Capture the cell that displays the provided text and extract its [X, Y] central coordinate. 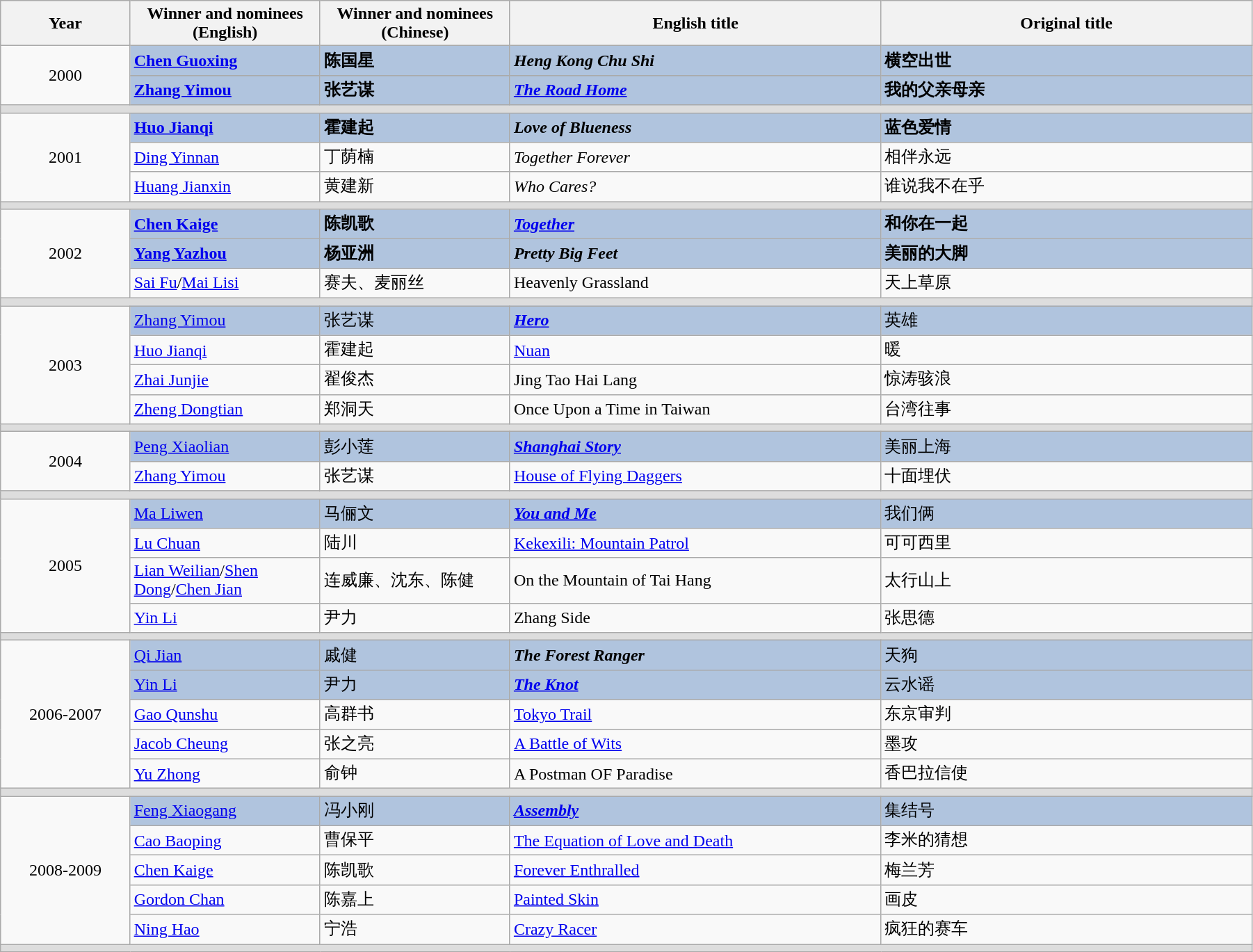
丁荫楠 [414, 157]
高群书 [414, 715]
Ning Hao [225, 929]
The Knot [695, 684]
张思德 [1067, 618]
English title [695, 24]
Year [65, 24]
2005 [65, 566]
Peng Xiaolian [225, 446]
冯小刚 [414, 811]
陆川 [414, 544]
彭小莲 [414, 446]
Original title [1067, 24]
Hero [695, 321]
The Forest Ranger [695, 655]
戚健 [414, 655]
Ding Yinnan [225, 157]
相伴永远 [1067, 157]
House of Flying Daggers [695, 476]
宁浩 [414, 929]
2000 [65, 75]
Jing Tao Hai Lang [695, 380]
Zheng Dongtian [225, 409]
Winner and nominees(English) [225, 24]
马俪文 [414, 513]
Feng Xiaogang [225, 811]
英雄 [1067, 321]
Assembly [695, 811]
可可西里 [1067, 544]
Jacob Cheung [225, 744]
台湾往事 [1067, 409]
画皮 [1067, 900]
Winner and nominees(Chinese) [414, 24]
The Road Home [695, 90]
美丽的大脚 [1067, 253]
The Equation of Love and Death [695, 840]
2002 [65, 254]
2006-2007 [65, 715]
十面埋伏 [1067, 476]
太行山上 [1067, 580]
Lu Chuan [225, 544]
Gordon Chan [225, 900]
俞钟 [414, 773]
梅兰芳 [1067, 871]
Pretty Big Feet [695, 253]
云水谣 [1067, 684]
Chen Guoxing [225, 61]
Kekexili: Mountain Patrol [695, 544]
2003 [65, 365]
Sai Fu/Mai Lisi [225, 284]
陈嘉上 [414, 900]
Zhang Side [695, 618]
Yang Yazhou [225, 253]
2001 [65, 157]
2004 [65, 462]
和你在一起 [1067, 224]
黄建新 [414, 186]
Together Forever [695, 157]
杨亚洲 [414, 253]
张之亮 [414, 744]
我的父亲母亲 [1067, 90]
谁说我不在乎 [1067, 186]
惊涛骇浪 [1067, 380]
连威廉、沈东、陈健 [414, 580]
东京审判 [1067, 715]
Tokyo Trail [695, 715]
香巴拉信使 [1067, 773]
天狗 [1067, 655]
天上草原 [1067, 284]
Huang Jianxin [225, 186]
Ma Liwen [225, 513]
Gao Qunshu [225, 715]
Love of Blueness [695, 128]
A Postman OF Paradise [695, 773]
Together [695, 224]
Cao Baoping [225, 840]
Painted Skin [695, 900]
疯狂的赛车 [1067, 929]
我们俩 [1067, 513]
蓝色爱情 [1067, 128]
On the Mountain of Tai Hang [695, 580]
美丽上海 [1067, 446]
2008-2009 [65, 871]
集结号 [1067, 811]
Zhai Junjie [225, 380]
暖 [1067, 350]
You and Me [695, 513]
Qi Jian [225, 655]
曹保平 [414, 840]
陈国星 [414, 61]
Shanghai Story [695, 446]
Yu Zhong [225, 773]
Nuan [695, 350]
翟俊杰 [414, 380]
赛夫、麦丽丝 [414, 284]
横空出世 [1067, 61]
Once Upon a Time in Taiwan [695, 409]
Heng Kong Chu Shi [695, 61]
Forever Enthralled [695, 871]
Who Cares? [695, 186]
Lian Weilian/Shen Dong/Chen Jian [225, 580]
郑洞天 [414, 409]
Crazy Racer [695, 929]
墨攻 [1067, 744]
李米的猜想 [1067, 840]
Heavenly Grassland [695, 284]
A Battle of Wits [695, 744]
